For the text-containing cell, return its midpoint in [X, Y] coordinate format. 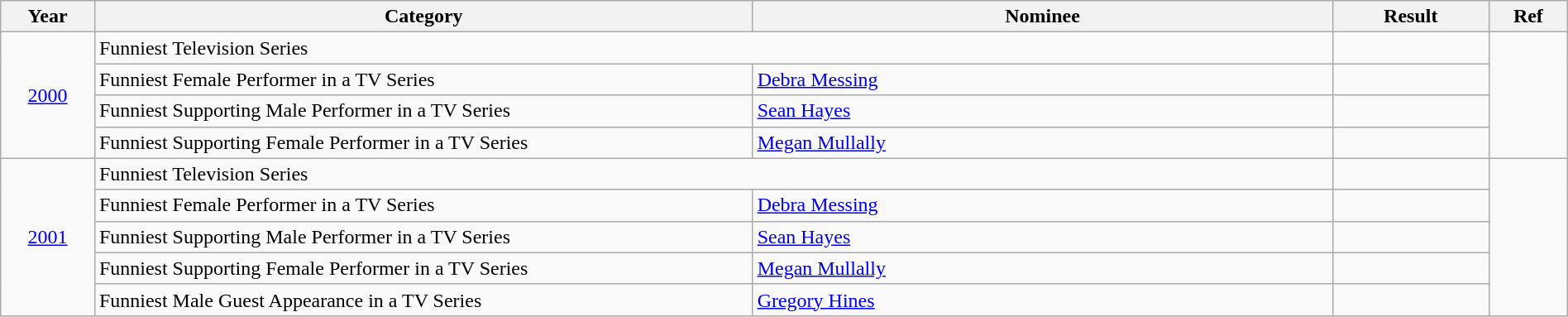
Year [48, 17]
Gregory Hines [1042, 300]
Funniest Male Guest Appearance in a TV Series [423, 300]
Nominee [1042, 17]
Result [1411, 17]
2000 [48, 95]
Ref [1528, 17]
Category [423, 17]
2001 [48, 237]
